From the cell containing the given text, extract its center point as [x, y] coordinate. 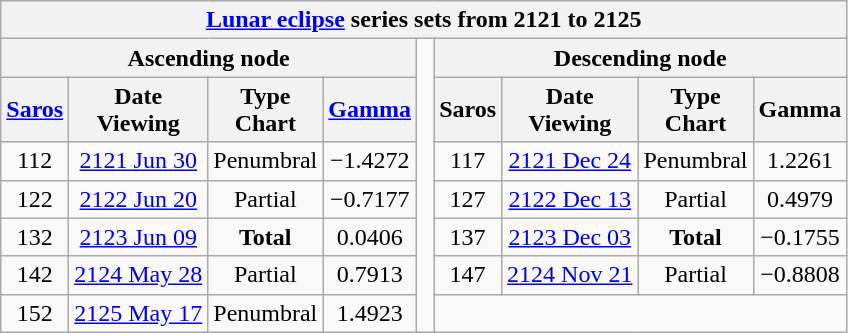
122 [35, 199]
0.7913 [370, 275]
−1.4272 [370, 161]
2124 Nov 21 [570, 275]
2123 Dec 03 [570, 237]
Lunar eclipse series sets from 2121 to 2125 [424, 20]
2125 May 17 [138, 313]
132 [35, 237]
2122 Dec 13 [570, 199]
152 [35, 313]
2123 Jun 09 [138, 237]
1.2261 [800, 161]
112 [35, 161]
2121 Dec 24 [570, 161]
−0.7177 [370, 199]
137 [468, 237]
117 [468, 161]
2122 Jun 20 [138, 199]
0.4979 [800, 199]
Descending node [640, 58]
0.0406 [370, 237]
127 [468, 199]
Ascending node [209, 58]
147 [468, 275]
1.4923 [370, 313]
2121 Jun 30 [138, 161]
142 [35, 275]
−0.8808 [800, 275]
2124 May 28 [138, 275]
−0.1755 [800, 237]
